Capture the cell that displays the provided text and extract its [x, y] central coordinate. 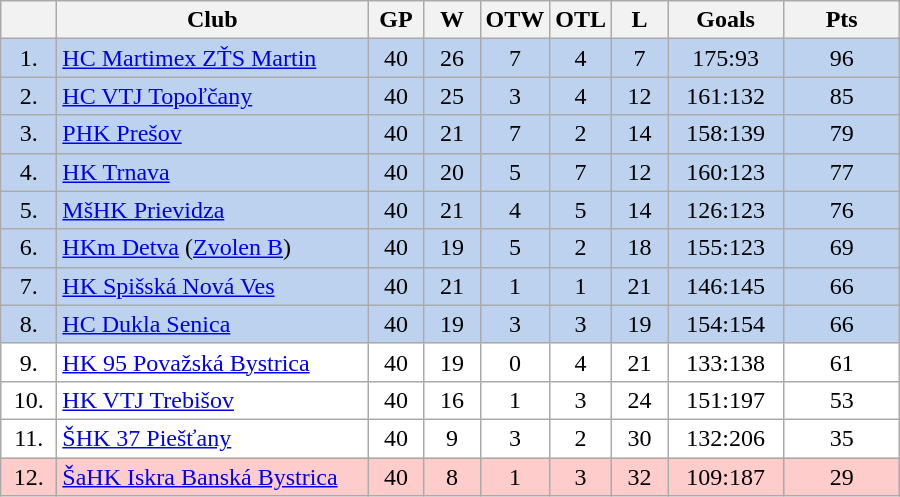
53 [842, 400]
151:197 [726, 400]
175:93 [726, 58]
HKm Detva (Zvolen B) [212, 248]
3. [29, 134]
35 [842, 438]
79 [842, 134]
7. [29, 286]
OTL [581, 20]
158:139 [726, 134]
PHK Prešov [212, 134]
ŠaHK Iskra Banská Bystrica [212, 477]
GP [396, 20]
85 [842, 96]
HC VTJ Topoľčany [212, 96]
20 [452, 172]
8. [29, 324]
HK VTJ Trebišov [212, 400]
18 [640, 248]
5. [29, 210]
HK Trnava [212, 172]
W [452, 20]
HK Spišská Nová Ves [212, 286]
132:206 [726, 438]
26 [452, 58]
154:154 [726, 324]
69 [842, 248]
32 [640, 477]
126:123 [726, 210]
6. [29, 248]
77 [842, 172]
11. [29, 438]
ŠHK 37 Piešťany [212, 438]
Club [212, 20]
9. [29, 362]
2. [29, 96]
12. [29, 477]
161:132 [726, 96]
30 [640, 438]
4. [29, 172]
160:123 [726, 172]
25 [452, 96]
HC Dukla Senica [212, 324]
24 [640, 400]
L [640, 20]
8 [452, 477]
HC Martimex ZŤS Martin [212, 58]
146:145 [726, 286]
16 [452, 400]
109:187 [726, 477]
MšHK Prievidza [212, 210]
Goals [726, 20]
155:123 [726, 248]
0 [515, 362]
HK 95 Považská Bystrica [212, 362]
10. [29, 400]
Pts [842, 20]
9 [452, 438]
76 [842, 210]
61 [842, 362]
1. [29, 58]
OTW [515, 20]
96 [842, 58]
29 [842, 477]
133:138 [726, 362]
